Capture the cell that displays the provided text and extract its [x, y] central coordinate. 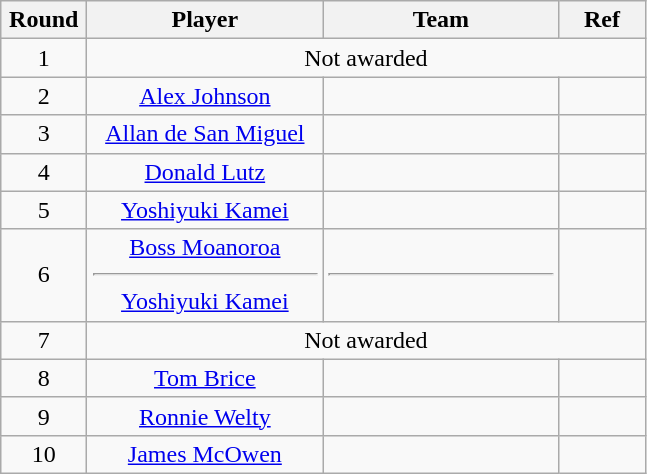
Yoshiyuki Kamei [205, 210]
Team [441, 20]
Ref [602, 20]
Player [205, 20]
7 [44, 340]
Donald Lutz [205, 172]
6 [44, 275]
3 [44, 134]
4 [44, 172]
James McOwen [205, 454]
Tom Brice [205, 378]
5 [44, 210]
8 [44, 378]
Allan de San Miguel [205, 134]
Alex Johnson [205, 96]
1 [44, 58]
Ronnie Welty [205, 416]
Round [44, 20]
2 [44, 96]
Boss MoanoroaYoshiyuki Kamei [205, 275]
9 [44, 416]
10 [44, 454]
